Capture the cell that displays the provided text and extract its (X, Y) central coordinate. 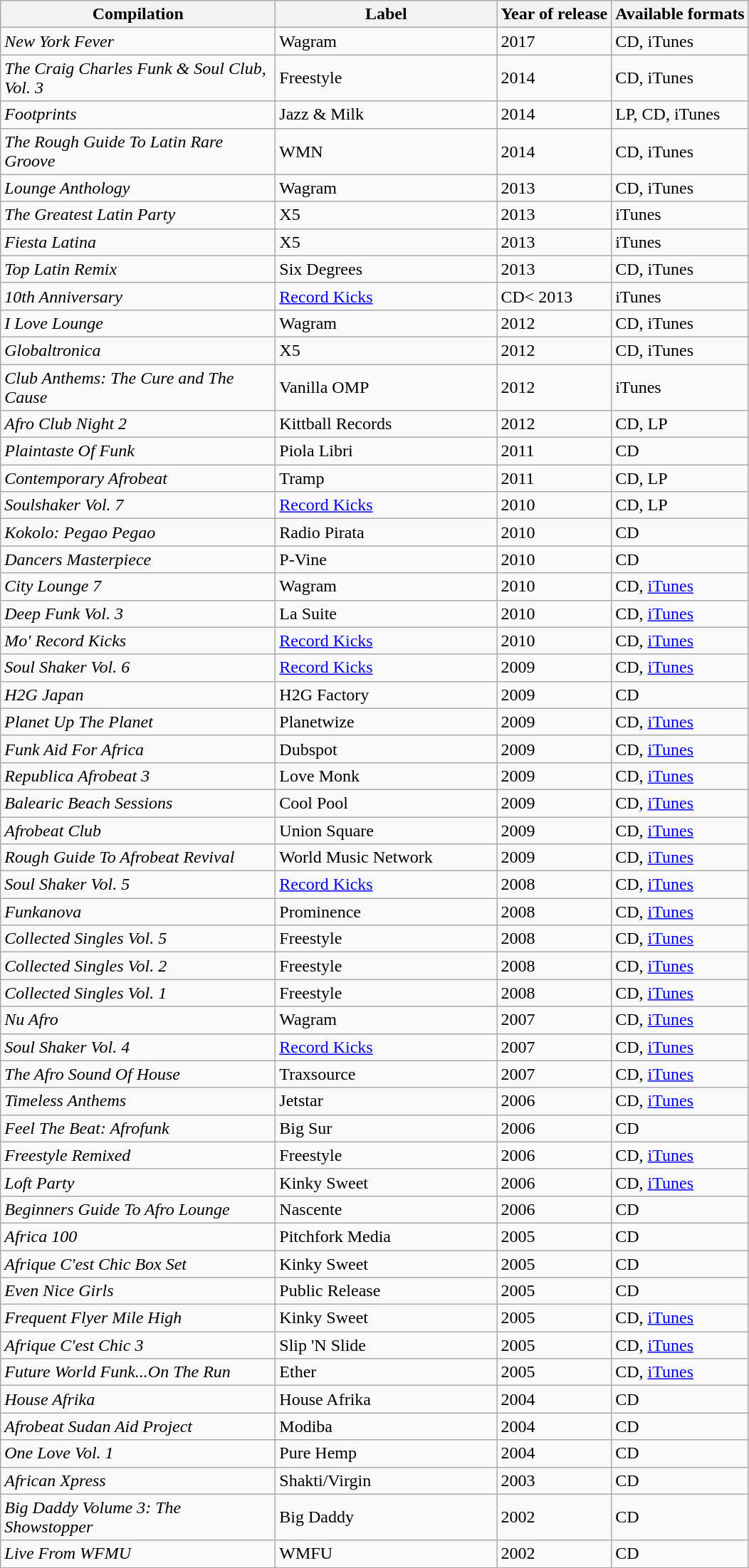
Big Daddy Volume 3: The Showstopper (138, 1517)
Collected Singles Vol. 1 (138, 993)
Afrobeat Sudan Aid Project (138, 1426)
Soul Shaker Vol. 4 (138, 1047)
Fiesta Latina (138, 242)
Jazz & Milk (386, 115)
Afrique C'est Chic Box Set (138, 1263)
Label (386, 14)
Footprints (138, 115)
Rough Guide To Afrobeat Revival (138, 858)
Nascente (386, 1209)
H2G Japan (138, 695)
Frequent Flyer Mile High (138, 1318)
La Suite (386, 614)
Big Sur (386, 1128)
Soul Shaker Vol. 5 (138, 885)
The Craig Charles Funk & Soul Club, Vol. 3 (138, 78)
I Love Lounge (138, 323)
Pure Hemp (386, 1453)
Collected Singles Vol. 5 (138, 939)
Lounge Anthology (138, 188)
Soulshaker Vol. 7 (138, 505)
Future World Funk...On The Run (138, 1372)
Vanilla OMP (386, 387)
Funk Aid For Africa (138, 749)
Tramp (386, 478)
Prominence (386, 912)
Dancers Masterpiece (138, 559)
Pitchfork Media (386, 1236)
Nu Afro (138, 1020)
Slip 'N Slide (386, 1345)
Plaintaste Of Funk (138, 451)
Afro Club Night 2 (138, 424)
CD< 2013 (554, 296)
Timeless Anthems (138, 1101)
Loft Party (138, 1182)
Union Square (386, 831)
10th Anniversary (138, 296)
Shakti/Virgin (386, 1480)
Modiba (386, 1426)
Afrique C'est Chic 3 (138, 1345)
New York Fever (138, 41)
H2G Factory (386, 695)
LP, CD, iTunes (681, 115)
P-Vine (386, 559)
Contemporary Afrobeat (138, 478)
The Rough Guide To Latin Rare Groove (138, 151)
Big Daddy (386, 1517)
Collected Singles Vol. 2 (138, 966)
Republica Afrobeat 3 (138, 776)
Top Latin Remix (138, 269)
One Love Vol. 1 (138, 1453)
Afrobeat Club (138, 831)
Dubspot (386, 749)
Balearic Beach Sessions (138, 803)
Deep Funk Vol. 3 (138, 614)
Traxsource (386, 1074)
Available formats (681, 14)
Globaltronica (138, 350)
Soul Shaker Vol. 6 (138, 668)
Piola Libri (386, 451)
World Music Network (386, 858)
Planetwize (386, 722)
WMN (386, 151)
Live From WFMU (138, 1554)
Love Monk (386, 776)
Even Nice Girls (138, 1291)
Feel The Beat: Afrofunk (138, 1128)
Ether (386, 1372)
Year of release (554, 14)
Public Release (386, 1291)
Jetstar (386, 1101)
Six Degrees (386, 269)
Cool Pool (386, 803)
Mo' Record Kicks (138, 641)
2017 (554, 41)
2003 (554, 1480)
Compilation (138, 14)
City Lounge 7 (138, 586)
WMFU (386, 1554)
Club Anthems: The Cure and The Cause (138, 387)
The Greatest Latin Party (138, 215)
Radio Pirata (386, 532)
The Afro Sound Of House (138, 1074)
Kokolo: Pegao Pegao (138, 532)
Funkanova (138, 912)
Kittball Records (386, 424)
Africa 100 (138, 1236)
Beginners Guide To Afro Lounge (138, 1209)
Planet Up The Planet (138, 722)
African Xpress (138, 1480)
Freestyle Remixed (138, 1155)
